From the cell containing the given text, extract its center point as (x, y) coordinate. 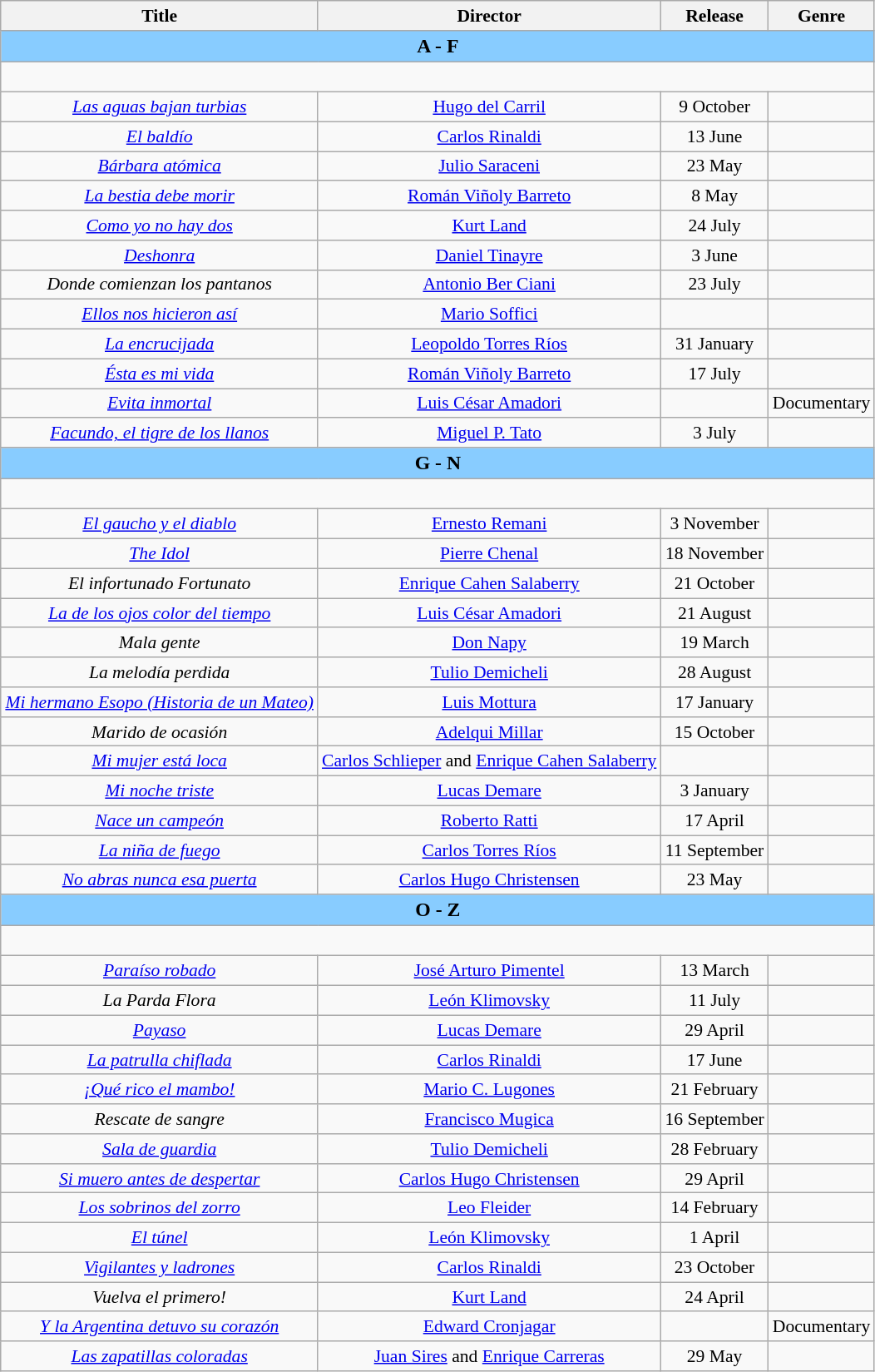
No abras nunca esa puerta (160, 880)
Luis Mottura (489, 702)
8 May (714, 196)
Ellos nos hicieron así (160, 315)
18 November (714, 554)
Juan Sires and Enrique Carreras (489, 1356)
La bestia debe morir (160, 196)
Vuelva el primero! (160, 1297)
Mala gente (160, 643)
A - F (437, 47)
Rescate de sangre (160, 1119)
1 April (714, 1238)
El baldío (160, 136)
¡Qué rico el mambo! (160, 1090)
16 September (714, 1119)
13 June (714, 136)
14 February (714, 1208)
24 July (714, 225)
La Parda Flora (160, 1001)
13 March (714, 971)
Bárbara atómica (160, 166)
Como yo no hay dos (160, 225)
29 May (714, 1356)
El infortunado Fortunato (160, 583)
Julio Saraceni (489, 166)
Hugo del Carril (489, 107)
The Idol (160, 554)
Carlos Torres Ríos (489, 850)
Daniel Tinayre (489, 255)
Roberto Ratti (489, 820)
Los sobrinos del zorro (160, 1208)
21 August (714, 613)
La melodía perdida (160, 672)
Don Napy (489, 643)
Las aguas bajan turbias (160, 107)
Las zapatillas coloradas (160, 1356)
17 July (714, 374)
La patrulla chiflada (160, 1060)
Genre (822, 16)
Marido de ocasión (160, 732)
Nace un campeón (160, 820)
17 April (714, 820)
19 March (714, 643)
3 November (714, 524)
Francisco Mugica (489, 1119)
23 October (714, 1268)
11 September (714, 850)
Paraíso robado (160, 971)
Edward Cronjagar (489, 1327)
Leopoldo Torres Ríos (489, 344)
José Arturo Pimentel (489, 971)
Adelqui Millar (489, 732)
3 June (714, 255)
24 April (714, 1297)
Carlos Schlieper and Enrique Cahen Salaberry (489, 761)
Mi hermano Esopo (Historia de un Mateo) (160, 702)
El gaucho y el diablo (160, 524)
G - N (437, 463)
La de los ojos color del tiempo (160, 613)
El túnel (160, 1238)
Facundo, el tigre de los llanos (160, 433)
21 October (714, 583)
Si muero antes de despertar (160, 1179)
9 October (714, 107)
Deshonra (160, 255)
23 July (714, 285)
17 January (714, 702)
Director (489, 16)
La niña de fuego (160, 850)
Payaso (160, 1031)
Antonio Ber Ciani (489, 285)
Vigilantes y ladrones (160, 1268)
Mi noche triste (160, 791)
Release (714, 16)
21 February (714, 1090)
O - Z (437, 910)
Ésta es mi vida (160, 374)
Leo Fleider (489, 1208)
31 January (714, 344)
Y la Argentina detuvo su corazón (160, 1327)
3 July (714, 433)
28 August (714, 672)
11 July (714, 1001)
Miguel P. Tato (489, 433)
Mi mujer está loca (160, 761)
La encrucijada (160, 344)
Sala de guardia (160, 1149)
Enrique Cahen Salaberry (489, 583)
17 June (714, 1060)
Mario Soffici (489, 315)
Evita inmortal (160, 404)
28 February (714, 1149)
Ernesto Remani (489, 524)
Title (160, 16)
Donde comienzan los pantanos (160, 285)
Pierre Chenal (489, 554)
Mario C. Lugones (489, 1090)
3 January (714, 791)
15 October (714, 732)
